Output the (x, y) coordinate of the center of the cell containing the given text.  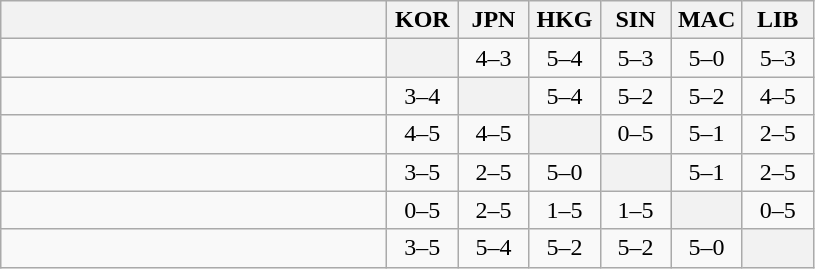
SIN (636, 20)
LIB (778, 20)
MAC (706, 20)
HKG (564, 20)
4–3 (494, 58)
JPN (494, 20)
3–4 (422, 96)
KOR (422, 20)
